Search for the cell housing the specified text and yield its (x, y) center coordinate. 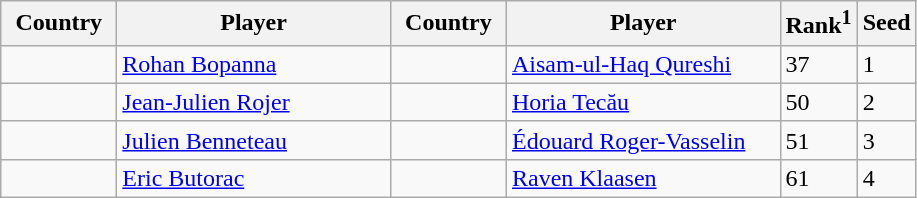
Édouard Roger-Vasselin (643, 140)
Seed (886, 24)
Rohan Bopanna (254, 64)
Aisam-ul-Haq Qureshi (643, 64)
Eric Butorac (254, 178)
Horia Tecău (643, 102)
Julien Benneteau (254, 140)
51 (818, 140)
37 (818, 64)
Jean-Julien Rojer (254, 102)
4 (886, 178)
2 (886, 102)
Rank1 (818, 24)
Raven Klaasen (643, 178)
3 (886, 140)
1 (886, 64)
50 (818, 102)
61 (818, 178)
